Search for the cell housing the specified text and yield its [x, y] center coordinate. 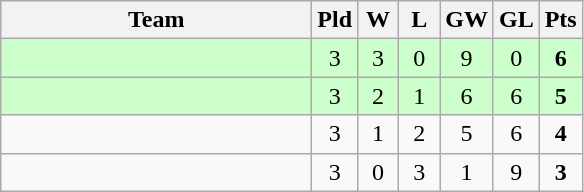
Pts [560, 20]
GW [467, 20]
GL [516, 20]
W [378, 20]
L [420, 20]
4 [560, 134]
Pld [335, 20]
Team [156, 20]
